Find where the given text appears and provide that cell's center as [x, y] coordinate. 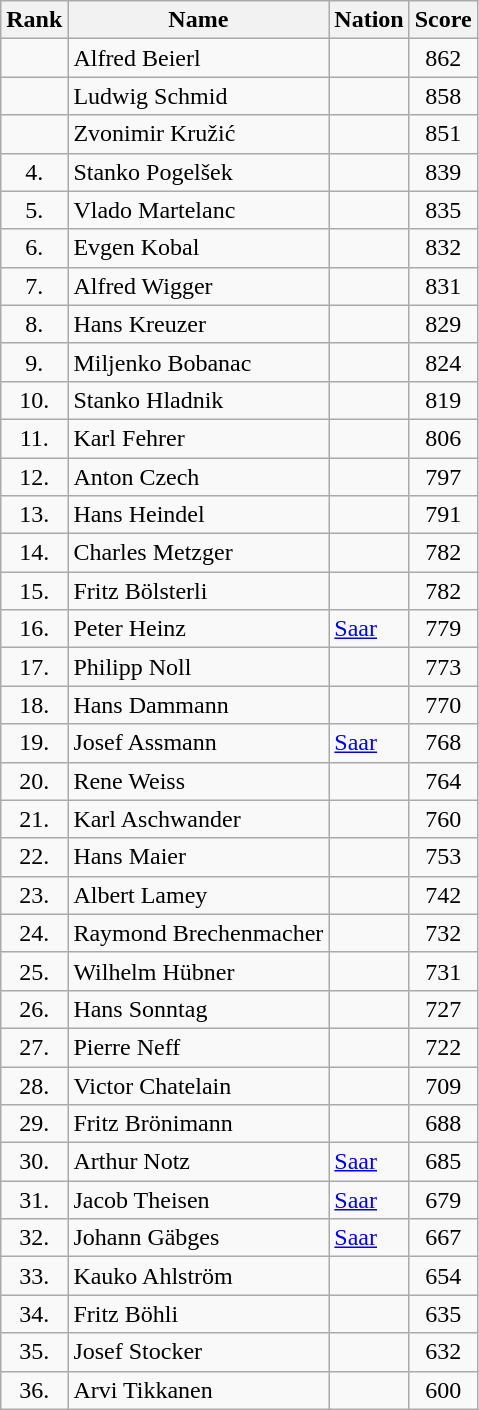
Josef Assmann [198, 743]
32. [34, 1238]
Vlado Martelanc [198, 210]
19. [34, 743]
Evgen Kobal [198, 248]
824 [443, 362]
Ludwig Schmid [198, 96]
806 [443, 438]
18. [34, 705]
Zvonimir Kružić [198, 134]
Alfred Beierl [198, 58]
Alfred Wigger [198, 286]
16. [34, 629]
21. [34, 819]
832 [443, 248]
635 [443, 1314]
829 [443, 324]
Albert Lamey [198, 895]
Kauko Ahlström [198, 1276]
862 [443, 58]
Raymond Brechenmacher [198, 933]
722 [443, 1047]
Rene Weiss [198, 781]
24. [34, 933]
7. [34, 286]
33. [34, 1276]
858 [443, 96]
Jacob Theisen [198, 1200]
Johann Gäbges [198, 1238]
Hans Sonntag [198, 1009]
760 [443, 819]
831 [443, 286]
Name [198, 20]
770 [443, 705]
791 [443, 515]
9. [34, 362]
Wilhelm Hübner [198, 971]
Rank [34, 20]
Victor Chatelain [198, 1085]
11. [34, 438]
Philipp Noll [198, 667]
26. [34, 1009]
Score [443, 20]
20. [34, 781]
819 [443, 400]
Josef Stocker [198, 1352]
Hans Maier [198, 857]
851 [443, 134]
22. [34, 857]
Fritz Böhli [198, 1314]
10. [34, 400]
28. [34, 1085]
29. [34, 1124]
Hans Dammann [198, 705]
685 [443, 1162]
764 [443, 781]
753 [443, 857]
Karl Aschwander [198, 819]
35. [34, 1352]
600 [443, 1390]
14. [34, 553]
768 [443, 743]
6. [34, 248]
Miljenko Bobanac [198, 362]
15. [34, 591]
27. [34, 1047]
709 [443, 1085]
731 [443, 971]
773 [443, 667]
Arthur Notz [198, 1162]
30. [34, 1162]
31. [34, 1200]
Charles Metzger [198, 553]
34. [34, 1314]
Stanko Pogelšek [198, 172]
5. [34, 210]
17. [34, 667]
25. [34, 971]
36. [34, 1390]
8. [34, 324]
779 [443, 629]
Anton Czech [198, 477]
Fritz Bölsterli [198, 591]
Hans Heindel [198, 515]
679 [443, 1200]
839 [443, 172]
732 [443, 933]
4. [34, 172]
Arvi Tikkanen [198, 1390]
Nation [369, 20]
Karl Fehrer [198, 438]
12. [34, 477]
Peter Heinz [198, 629]
632 [443, 1352]
835 [443, 210]
742 [443, 895]
667 [443, 1238]
13. [34, 515]
Fritz Brönimann [198, 1124]
Stanko Hladnik [198, 400]
Pierre Neff [198, 1047]
Hans Kreuzer [198, 324]
727 [443, 1009]
797 [443, 477]
688 [443, 1124]
654 [443, 1276]
23. [34, 895]
